Locate the cell with the specified text and output its (x, y) center coordinate. 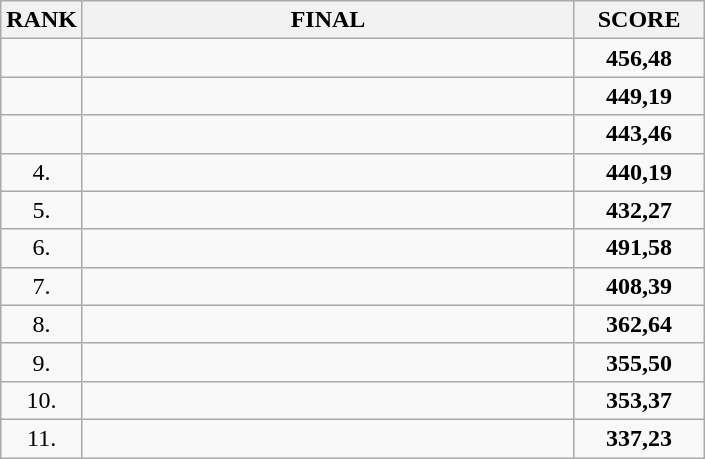
5. (42, 210)
355,50 (640, 362)
337,23 (640, 438)
449,19 (640, 96)
443,46 (640, 134)
456,48 (640, 58)
7. (42, 286)
SCORE (640, 20)
408,39 (640, 286)
432,27 (640, 210)
353,37 (640, 400)
10. (42, 400)
FINAL (328, 20)
362,64 (640, 324)
6. (42, 248)
11. (42, 438)
440,19 (640, 172)
RANK (42, 20)
9. (42, 362)
491,58 (640, 248)
4. (42, 172)
8. (42, 324)
